Locate the cell with the specified text and output its [X, Y] center coordinate. 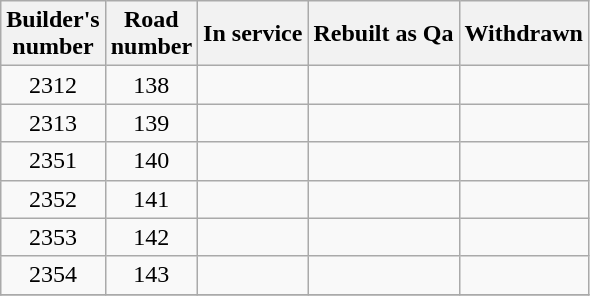
Withdrawn [524, 34]
140 [151, 161]
Builder'snumber [53, 34]
2353 [53, 237]
142 [151, 237]
Roadnumber [151, 34]
2354 [53, 275]
2313 [53, 123]
2352 [53, 199]
138 [151, 85]
141 [151, 199]
Rebuilt as Qa [384, 34]
2351 [53, 161]
2312 [53, 85]
In service [253, 34]
139 [151, 123]
143 [151, 275]
